Provide the [X, Y] coordinate of the cell's center where the given text is located.  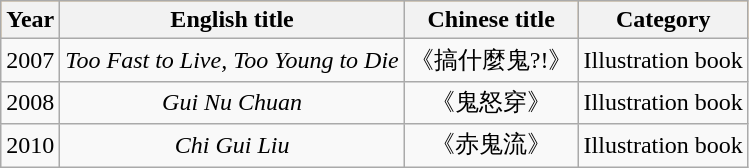
Category [663, 20]
Year [30, 20]
Chi Gui Liu [232, 146]
《搞什麼鬼?!》 [491, 60]
2010 [30, 146]
《鬼怒穿》 [491, 102]
English title [232, 20]
2007 [30, 60]
Too Fast to Live, Too Young to Die [232, 60]
Gui Nu Chuan [232, 102]
2008 [30, 102]
《赤鬼流》 [491, 146]
Chinese title [491, 20]
